Return the [x, y] coordinate for the center point of the cell that contains the specified text.  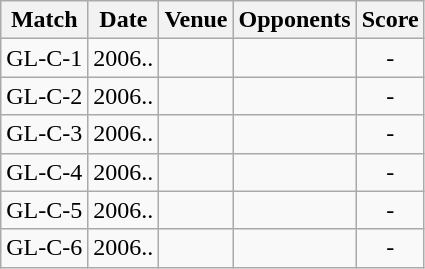
GL-C-1 [44, 58]
Opponents [294, 20]
GL-C-2 [44, 96]
Score [390, 20]
GL-C-5 [44, 210]
GL-C-4 [44, 172]
Match [44, 20]
GL-C-6 [44, 248]
Venue [196, 20]
Date [124, 20]
GL-C-3 [44, 134]
